Pinpoint the cell where the given text exists, returning its [X, Y] midpoint coordinate. 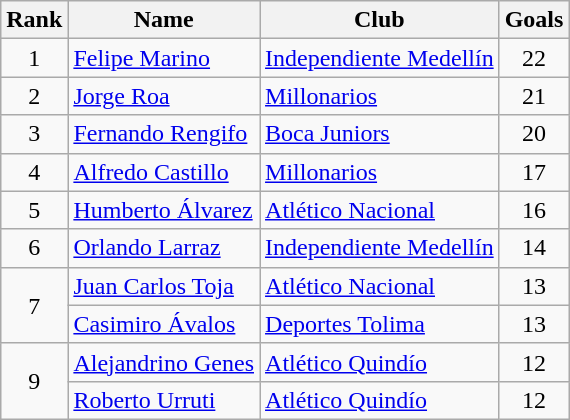
4 [34, 172]
2 [34, 96]
3 [34, 134]
Orlando Larraz [164, 248]
Jorge Roa [164, 96]
Name [164, 20]
1 [34, 58]
Humberto Álvarez [164, 210]
Fernando Rengifo [164, 134]
9 [34, 381]
Felipe Marino [164, 58]
5 [34, 210]
Club [380, 20]
6 [34, 248]
Roberto Urruti [164, 400]
14 [534, 248]
Goals [534, 20]
7 [34, 305]
21 [534, 96]
Alejandrino Genes [164, 362]
Casimiro Ávalos [164, 324]
16 [534, 210]
22 [534, 58]
Juan Carlos Toja [164, 286]
Boca Juniors [380, 134]
17 [534, 172]
20 [534, 134]
Rank [34, 20]
Deportes Tolima [380, 324]
Alfredo Castillo [164, 172]
